Locate the cell with the specified text and output its [X, Y] center coordinate. 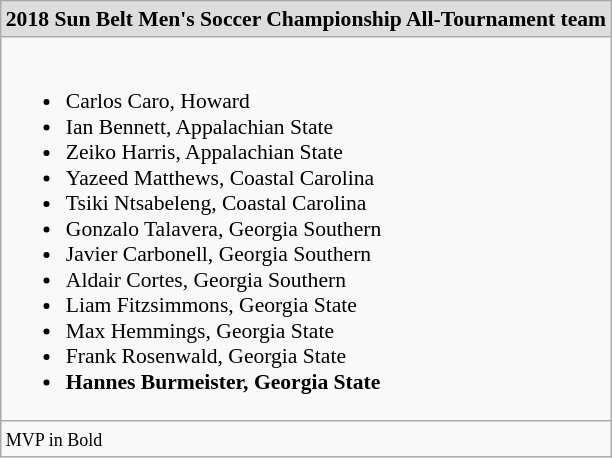
MVP in Bold [306, 440]
2018 Sun Belt Men's Soccer Championship All-Tournament team [306, 19]
